Find where the given text appears and provide that cell's center as [x, y] coordinate. 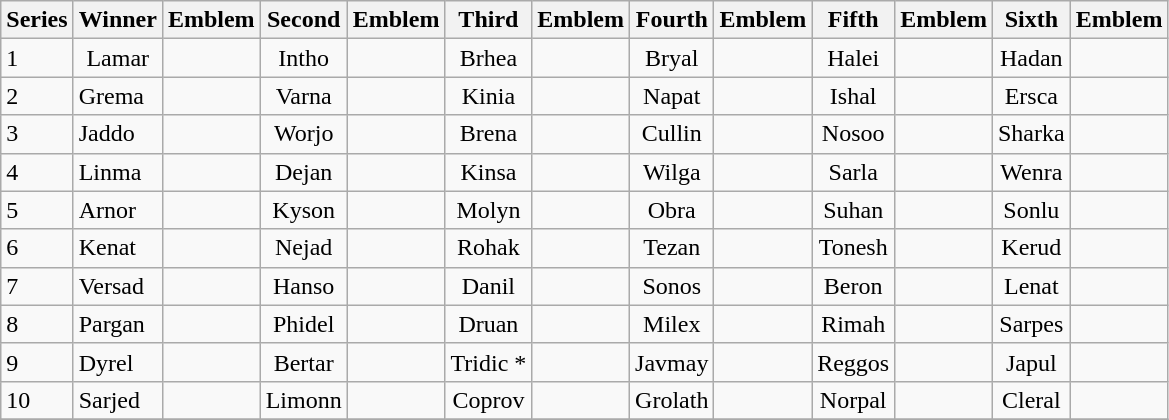
Brhea [488, 58]
Dejan [304, 172]
Kinia [488, 96]
Sharka [1031, 134]
Japul [1031, 362]
Lamar [118, 58]
Tezan [672, 248]
Sarpes [1031, 324]
Kerud [1031, 248]
Arnor [118, 210]
Ishal [854, 96]
Bertar [304, 362]
Kyson [304, 210]
Sixth [1031, 20]
Sonlu [1031, 210]
6 [37, 248]
Bryal [672, 58]
5 [37, 210]
Varna [304, 96]
Third [488, 20]
Sarjed [118, 400]
10 [37, 400]
Suhan [854, 210]
Sarla [854, 172]
Javmay [672, 362]
Limonn [304, 400]
Brena [488, 134]
Grema [118, 96]
9 [37, 362]
Druan [488, 324]
2 [37, 96]
Ersca [1031, 96]
8 [37, 324]
Beron [854, 286]
Winner [118, 20]
Phidel [304, 324]
Jaddo [118, 134]
Intho [304, 58]
1 [37, 58]
Lenat [1031, 286]
Hadan [1031, 58]
Second [304, 20]
Coprov [488, 400]
Series [37, 20]
Danil [488, 286]
Linma [118, 172]
Reggos [854, 362]
Pargan [118, 324]
Halei [854, 58]
Cullin [672, 134]
Grolath [672, 400]
Rimah [854, 324]
Versad [118, 286]
Norpal [854, 400]
Worjo [304, 134]
Dyrel [118, 362]
4 [37, 172]
Cleral [1031, 400]
3 [37, 134]
Tonesh [854, 248]
Kinsa [488, 172]
Molyn [488, 210]
Napat [672, 96]
Hanso [304, 286]
Milex [672, 324]
Fifth [854, 20]
Fourth [672, 20]
Wilga [672, 172]
7 [37, 286]
Rohak [488, 248]
Nosoo [854, 134]
Sonos [672, 286]
Wenra [1031, 172]
Tridic * [488, 362]
Obra [672, 210]
Nejad [304, 248]
Kenat [118, 248]
